Provide the [x, y] coordinate of the cell's center where the given text is located.  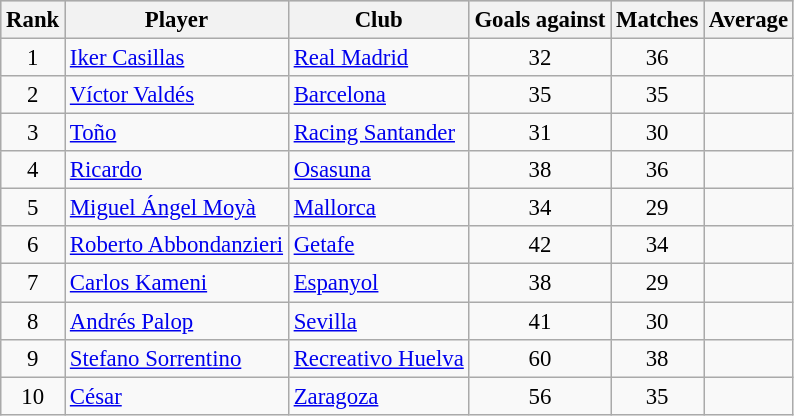
Rank [33, 20]
1 [33, 58]
Zaragoza [378, 396]
7 [33, 283]
60 [540, 358]
Miguel Ángel Moyà [177, 208]
5 [33, 208]
Sevilla [378, 321]
Racing Santander [378, 133]
Espanyol [378, 283]
Stefano Sorrentino [177, 358]
10 [33, 396]
31 [540, 133]
Getafe [378, 245]
Matches [658, 20]
2 [33, 95]
56 [540, 396]
3 [33, 133]
6 [33, 245]
Roberto Abbondanzieri [177, 245]
Andrés Palop [177, 321]
41 [540, 321]
Osasuna [378, 170]
32 [540, 58]
Average [749, 20]
Víctor Valdés [177, 95]
Club [378, 20]
8 [33, 321]
Player [177, 20]
42 [540, 245]
9 [33, 358]
Mallorca [378, 208]
Carlos Kameni [177, 283]
Real Madrid [378, 58]
Ricardo [177, 170]
Goals against [540, 20]
Iker Casillas [177, 58]
Barcelona [378, 95]
Recreativo Huelva [378, 358]
Toño [177, 133]
4 [33, 170]
César [177, 396]
